Locate the cell with the specified text and output its [X, Y] center coordinate. 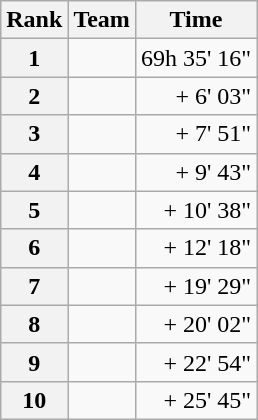
+ 9' 43" [196, 172]
3 [34, 134]
6 [34, 248]
+ 12' 18" [196, 248]
Rank [34, 20]
+ 20' 02" [196, 324]
+ 6' 03" [196, 96]
8 [34, 324]
5 [34, 210]
1 [34, 58]
Time [196, 20]
9 [34, 362]
+ 19' 29" [196, 286]
7 [34, 286]
+ 22' 54" [196, 362]
+ 7' 51" [196, 134]
4 [34, 172]
Team [102, 20]
2 [34, 96]
+ 25' 45" [196, 400]
10 [34, 400]
+ 10' 38" [196, 210]
69h 35' 16" [196, 58]
